Return the [x, y] coordinate for the center point of the cell that contains the specified text.  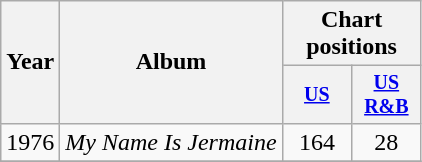
USR&B [386, 94]
My Name Is Jermaine [171, 142]
Chart positions [352, 34]
Year [30, 62]
Album [171, 62]
US [316, 94]
28 [386, 142]
1976 [30, 142]
164 [316, 142]
